Output the [X, Y] coordinate of the center of the cell containing the given text.  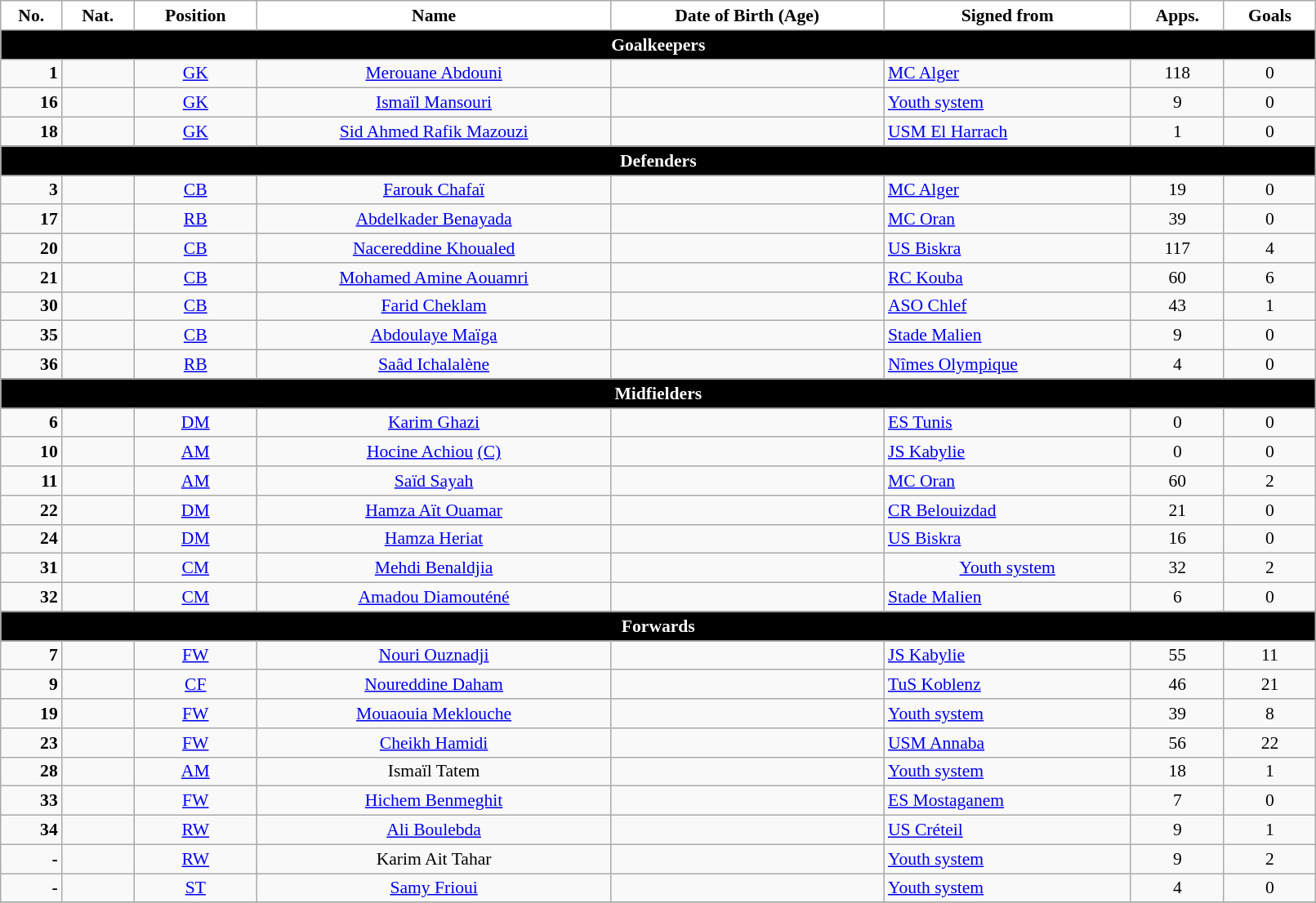
No. [31, 16]
Defenders [658, 161]
USM Annaba [1008, 743]
Sid Ahmed Rafik Mazouzi [434, 132]
Karim Ghazi [434, 423]
20 [31, 248]
USM El Harrach [1008, 132]
55 [1177, 656]
Nat. [98, 16]
Nouri Ouznadji [434, 656]
Apps. [1177, 16]
Abdoulaye Maïga [434, 336]
Samy Frioui [434, 888]
56 [1177, 743]
Cheikh Hamidi [434, 743]
46 [1177, 685]
Amadou Diamouténé [434, 598]
Signed from [1008, 16]
US Créteil [1008, 830]
118 [1177, 73]
Forwards [658, 626]
CR Belouizdad [1008, 510]
Karim Ait Tahar [434, 859]
Position [196, 16]
Mouaouia Meklouche [434, 714]
10 [31, 452]
43 [1177, 306]
Ismaïl Mansouri [434, 103]
Goalkeepers [658, 45]
8 [1269, 714]
Saâd Ichalalène [434, 365]
Noureddine Daham [434, 685]
23 [31, 743]
Abdelkader Benayada [434, 220]
ES Mostaganem [1008, 801]
Ismaïl Tatem [434, 772]
Hichem Benmeghit [434, 801]
Name [434, 16]
Goals [1269, 16]
117 [1177, 248]
Nîmes Olympique [1008, 365]
Saïd Sayah [434, 481]
3 [31, 190]
Mehdi Benaldjia [434, 568]
TuS Koblenz [1008, 685]
Hocine Achiou (C) [434, 452]
ASO Chlef [1008, 306]
30 [31, 306]
Midfielders [658, 394]
Date of Birth (Age) [747, 16]
24 [31, 539]
CF [196, 685]
Farid Cheklam [434, 306]
Hamza Heriat [434, 539]
33 [31, 801]
Farouk Chafaï [434, 190]
Merouane Abdouni [434, 73]
Hamza Aït Ouamar [434, 510]
Mohamed Amine Aouamri [434, 278]
35 [31, 336]
RC Kouba [1008, 278]
31 [31, 568]
34 [31, 830]
Ali Boulebda [434, 830]
ES Tunis [1008, 423]
28 [31, 772]
36 [31, 365]
ST [196, 888]
17 [31, 220]
Nacereddine Khoualed [434, 248]
